For the text-containing cell, return its midpoint in [X, Y] coordinate format. 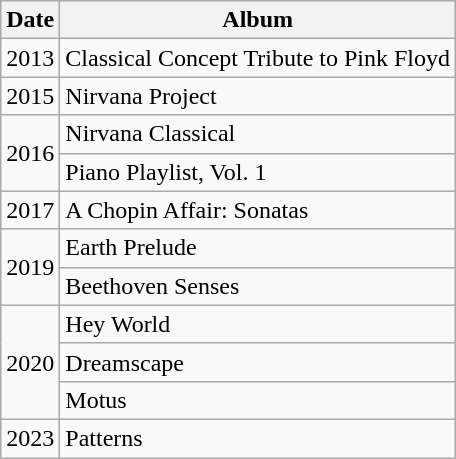
2019 [30, 267]
Earth Prelude [258, 248]
Nirvana Project [258, 96]
Date [30, 20]
2017 [30, 210]
Nirvana Classical [258, 134]
2013 [30, 58]
Motus [258, 400]
Beethoven Senses [258, 286]
A Chopin Affair: Sonatas [258, 210]
Hey World [258, 324]
2015 [30, 96]
Dreamscape [258, 362]
Piano Playlist, Vol. 1 [258, 172]
Patterns [258, 438]
2016 [30, 153]
2023 [30, 438]
Album [258, 20]
Classical Concept Tribute to Pink Floyd [258, 58]
2020 [30, 362]
